Identify which cell holds the provided text, then report its (x, y) central coordinate. 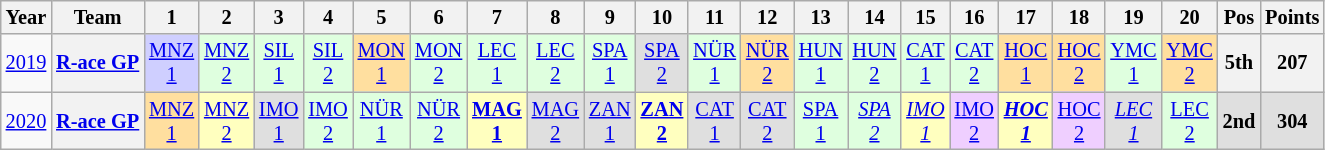
19 (1133, 17)
17 (1026, 17)
MON2 (438, 63)
12 (768, 17)
YMC1 (1133, 63)
7 (497, 17)
11 (714, 17)
2 (226, 17)
20 (1190, 17)
HUN1 (821, 63)
3 (278, 17)
5th (1240, 63)
10 (662, 17)
4 (328, 17)
2019 (26, 63)
SIL1 (278, 63)
MON1 (382, 63)
SIL2 (328, 63)
207 (1292, 63)
6 (438, 17)
2020 (26, 121)
16 (974, 17)
Year (26, 17)
2nd (1240, 121)
HUN2 (875, 63)
14 (875, 17)
304 (1292, 121)
5 (382, 17)
Pos (1240, 17)
MAG2 (556, 121)
13 (821, 17)
15 (925, 17)
Team (98, 17)
ZAN2 (662, 121)
18 (1080, 17)
Points (1292, 17)
YMC2 (1190, 63)
8 (556, 17)
MAG1 (497, 121)
9 (610, 17)
1 (172, 17)
ZAN1 (610, 121)
